Find where the given text appears and provide that cell's center as [X, Y] coordinate. 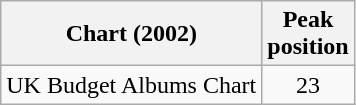
UK Budget Albums Chart [132, 85]
Chart (2002) [132, 34]
23 [308, 85]
Peakposition [308, 34]
